For the text-containing cell, return its midpoint in (X, Y) coordinate format. 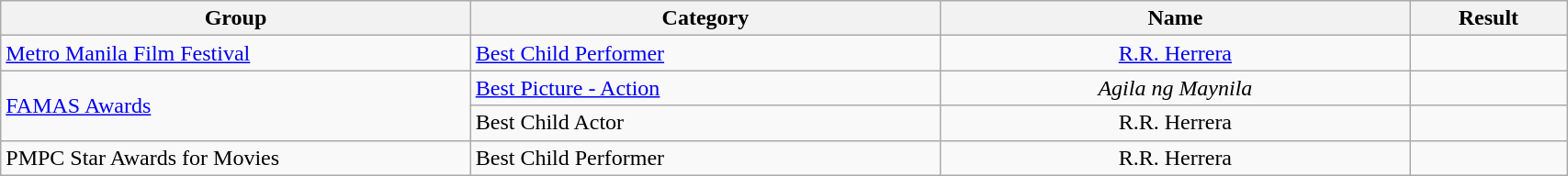
FAMAS Awards (235, 105)
Name (1176, 18)
Best Child Actor (705, 123)
Agila ng Maynila (1176, 88)
Best Picture - Action (705, 88)
PMPC Star Awards for Movies (235, 158)
Group (235, 18)
Category (705, 18)
Result (1488, 18)
Metro Manila Film Festival (235, 53)
